Extract the [x, y] coordinate from the center of the cell holding the provided text.  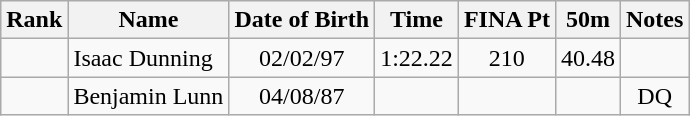
40.48 [588, 58]
Date of Birth [302, 20]
Time [417, 20]
04/08/87 [302, 96]
50m [588, 20]
Notes [654, 20]
FINA Pt [506, 20]
Rank [34, 20]
210 [506, 58]
02/02/97 [302, 58]
Name [148, 20]
Isaac Dunning [148, 58]
1:22.22 [417, 58]
Benjamin Lunn [148, 96]
DQ [654, 96]
